Output the [x, y] coordinate of the center of the cell containing the given text.  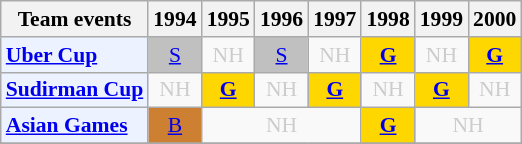
Team events [75, 19]
1997 [334, 19]
2000 [494, 19]
1999 [442, 19]
1995 [228, 19]
1996 [282, 19]
Sudirman Cup [75, 90]
Asian Games [75, 126]
1994 [174, 19]
1998 [388, 19]
Uber Cup [75, 55]
B [174, 126]
